Identify which cell holds the provided text, then report its [X, Y] central coordinate. 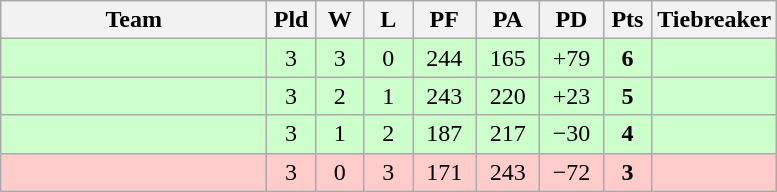
+23 [572, 96]
244 [444, 58]
W [340, 20]
6 [628, 58]
171 [444, 172]
Pts [628, 20]
187 [444, 134]
217 [508, 134]
5 [628, 96]
PA [508, 20]
220 [508, 96]
+79 [572, 58]
−72 [572, 172]
PF [444, 20]
165 [508, 58]
PD [572, 20]
Team [134, 20]
Pld [292, 20]
4 [628, 134]
−30 [572, 134]
L [388, 20]
Tiebreaker [714, 20]
